Scan for the cell matching the given text and deliver its (X, Y) coordinate at center. 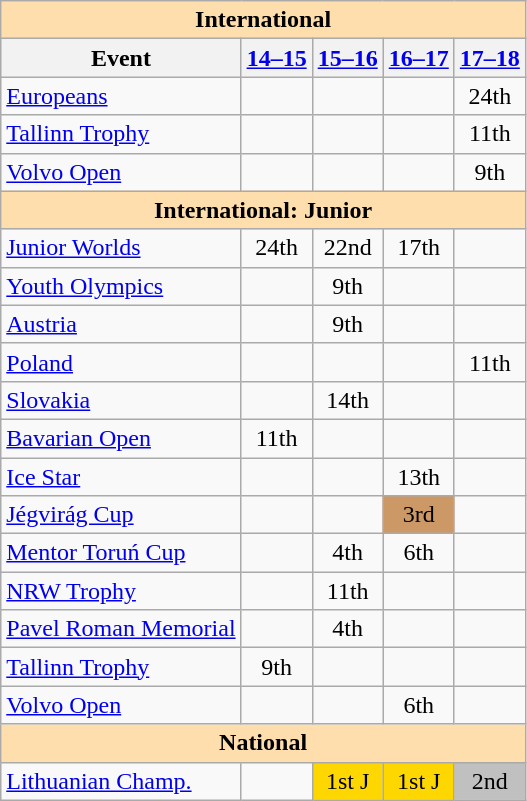
15–16 (348, 58)
Austria (121, 324)
National (264, 743)
Ice Star (121, 477)
Jégvirág Cup (121, 515)
14th (348, 400)
17–18 (490, 58)
3rd (418, 515)
Pavel Roman Memorial (121, 629)
Event (121, 58)
13th (418, 477)
Youth Olympics (121, 286)
Mentor Toruń Cup (121, 553)
Bavarian Open (121, 438)
Poland (121, 362)
Lithuanian Champ. (121, 781)
2nd (490, 781)
NRW Trophy (121, 591)
14–15 (276, 58)
17th (418, 248)
Slovakia (121, 400)
16–17 (418, 58)
International (264, 20)
Junior Worlds (121, 248)
22nd (348, 248)
Europeans (121, 96)
International: Junior (264, 210)
